Return [x, y] of the center of cell containing provided text 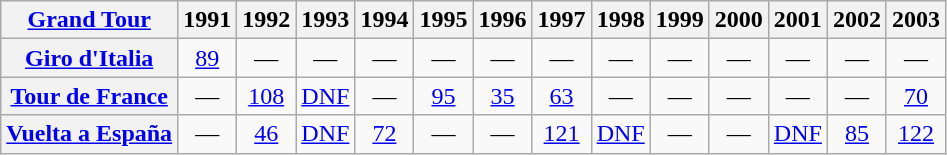
1998 [620, 20]
1993 [326, 20]
1997 [562, 20]
Tour de France [90, 96]
70 [916, 96]
Giro d'Italia [90, 58]
35 [502, 96]
122 [916, 134]
72 [384, 134]
1991 [208, 20]
Grand Tour [90, 20]
1992 [266, 20]
1999 [680, 20]
108 [266, 96]
95 [444, 96]
89 [208, 58]
2002 [856, 20]
2001 [798, 20]
1996 [502, 20]
2000 [738, 20]
Vuelta a España [90, 134]
63 [562, 96]
46 [266, 134]
1995 [444, 20]
2003 [916, 20]
85 [856, 134]
121 [562, 134]
1994 [384, 20]
